Extract the (X, Y) coordinate from the center of the cell holding the provided text.  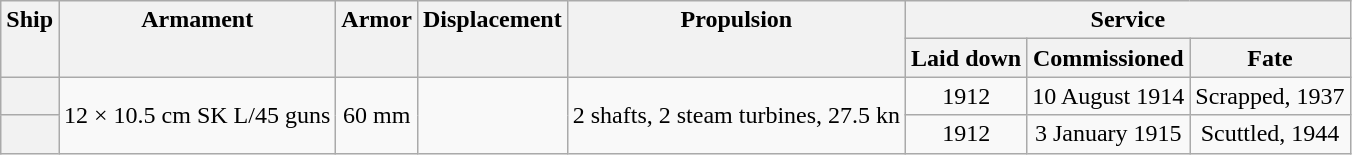
12 × 10.5 cm SK L/45 guns (198, 115)
Laid down (966, 58)
Propulsion (736, 39)
Armor (377, 39)
Displacement (492, 39)
Ship (30, 39)
Commissioned (1108, 58)
Service (1128, 20)
Scuttled, 1944 (1270, 134)
Armament (198, 39)
60 mm (377, 115)
Fate (1270, 58)
10 August 1914 (1108, 96)
2 shafts, 2 steam turbines, 27.5 kn (736, 115)
3 January 1915 (1108, 134)
Scrapped, 1937 (1270, 96)
